Search for the cell housing the specified text and yield its (x, y) center coordinate. 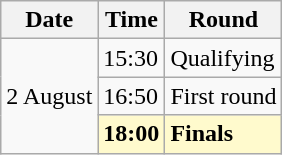
Round (224, 20)
16:50 (132, 96)
2 August (50, 96)
Finals (224, 134)
15:30 (132, 58)
Date (50, 20)
Qualifying (224, 58)
18:00 (132, 134)
First round (224, 96)
Time (132, 20)
